Determine the (x, y) coordinate at the center of the cell enclosing the given text.  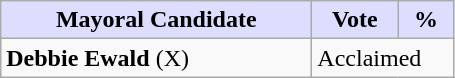
Mayoral Candidate (156, 20)
Vote (355, 20)
Debbie Ewald (X) (156, 58)
Acclaimed (383, 58)
% (426, 20)
